Output the (X, Y) coordinate of the center of the cell containing the given text.  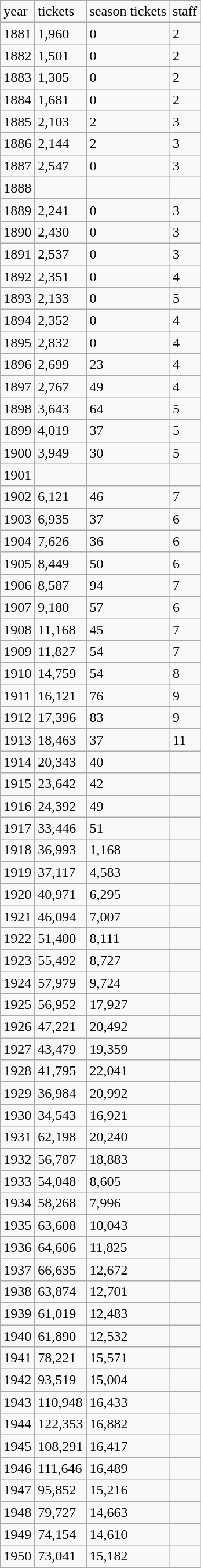
58,268 (60, 1203)
1894 (17, 321)
3,643 (60, 409)
1910 (17, 674)
1945 (17, 1446)
1890 (17, 232)
36,984 (60, 1093)
17,927 (128, 1005)
1891 (17, 254)
1906 (17, 585)
2,241 (60, 210)
1927 (17, 1049)
55,492 (60, 960)
1917 (17, 828)
1892 (17, 277)
17,396 (60, 718)
11,825 (128, 1247)
66,635 (60, 1269)
61,890 (60, 1335)
20,492 (128, 1027)
1907 (17, 607)
95,852 (60, 1490)
1912 (17, 718)
10,043 (128, 1225)
1,960 (60, 34)
1919 (17, 872)
40 (128, 762)
54,048 (60, 1181)
122,353 (60, 1424)
41,795 (60, 1071)
36 (128, 541)
1900 (17, 453)
37,117 (60, 872)
season tickets (128, 12)
62,198 (60, 1137)
1883 (17, 78)
111,646 (60, 1468)
33,446 (60, 828)
15,182 (128, 1556)
2,767 (60, 387)
14,759 (60, 674)
7,996 (128, 1203)
1941 (17, 1358)
2,144 (60, 144)
1926 (17, 1027)
8,449 (60, 563)
2,430 (60, 232)
1924 (17, 983)
1918 (17, 850)
16,433 (128, 1402)
15,004 (128, 1380)
1931 (17, 1137)
64,606 (60, 1247)
1886 (17, 144)
23,642 (60, 784)
79,727 (60, 1512)
1881 (17, 34)
4,583 (128, 872)
6,935 (60, 519)
42 (128, 784)
18,463 (60, 740)
1932 (17, 1159)
12,672 (128, 1269)
7,007 (128, 916)
93,519 (60, 1380)
1882 (17, 56)
1908 (17, 629)
9,180 (60, 607)
1942 (17, 1380)
1896 (17, 365)
1,681 (60, 100)
16,489 (128, 1468)
1928 (17, 1071)
1948 (17, 1512)
12,532 (128, 1335)
63,608 (60, 1225)
20,240 (128, 1137)
83 (128, 718)
1933 (17, 1181)
64 (128, 409)
36,993 (60, 850)
1898 (17, 409)
1,501 (60, 56)
2,832 (60, 343)
1897 (17, 387)
11 (185, 740)
16,921 (128, 1115)
50 (128, 563)
63,874 (60, 1291)
1,168 (128, 850)
1893 (17, 299)
1944 (17, 1424)
20,343 (60, 762)
2,133 (60, 299)
8 (185, 674)
76 (128, 696)
1925 (17, 1005)
1904 (17, 541)
1921 (17, 916)
19,359 (128, 1049)
1915 (17, 784)
1902 (17, 497)
1947 (17, 1490)
43,479 (60, 1049)
1899 (17, 431)
1914 (17, 762)
15,571 (128, 1358)
8,605 (128, 1181)
11,168 (60, 629)
1920 (17, 894)
year (17, 12)
45 (128, 629)
2,699 (60, 365)
14,663 (128, 1512)
51,400 (60, 938)
7,626 (60, 541)
1889 (17, 210)
1936 (17, 1247)
1,305 (60, 78)
1909 (17, 652)
1946 (17, 1468)
1905 (17, 563)
18,883 (128, 1159)
12,483 (128, 1313)
2,351 (60, 277)
73,041 (60, 1556)
110,948 (60, 1402)
2,547 (60, 166)
1888 (17, 188)
1911 (17, 696)
94 (128, 585)
24,392 (60, 806)
1913 (17, 740)
61,019 (60, 1313)
2,352 (60, 321)
16,417 (128, 1446)
57,979 (60, 983)
3,949 (60, 453)
46 (128, 497)
1939 (17, 1313)
2,537 (60, 254)
1903 (17, 519)
1940 (17, 1335)
16,882 (128, 1424)
30 (128, 453)
1922 (17, 938)
1935 (17, 1225)
2,103 (60, 122)
1916 (17, 806)
57 (128, 607)
1950 (17, 1556)
34,543 (60, 1115)
9,724 (128, 983)
1929 (17, 1093)
74,154 (60, 1534)
6,121 (60, 497)
8,111 (128, 938)
1895 (17, 343)
1885 (17, 122)
1943 (17, 1402)
16,121 (60, 696)
1884 (17, 100)
22,041 (128, 1071)
1887 (17, 166)
6,295 (128, 894)
4,019 (60, 431)
40,971 (60, 894)
23 (128, 365)
78,221 (60, 1358)
1949 (17, 1534)
1934 (17, 1203)
8,727 (128, 960)
staff (185, 12)
1938 (17, 1291)
11,827 (60, 652)
1923 (17, 960)
56,952 (60, 1005)
47,221 (60, 1027)
1930 (17, 1115)
108,291 (60, 1446)
1937 (17, 1269)
20,992 (128, 1093)
56,787 (60, 1159)
51 (128, 828)
15,216 (128, 1490)
14,610 (128, 1534)
46,094 (60, 916)
8,587 (60, 585)
12,701 (128, 1291)
1901 (17, 475)
tickets (60, 12)
